Detect which cell encompasses the target text, then output its [x, y] center coordinate. 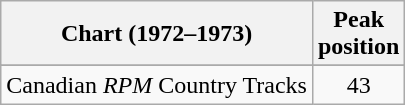
43 [358, 85]
Canadian RPM Country Tracks [157, 85]
Chart (1972–1973) [157, 34]
Peakposition [358, 34]
